Extract the (x, y) coordinate from the center of the cell holding the provided text.  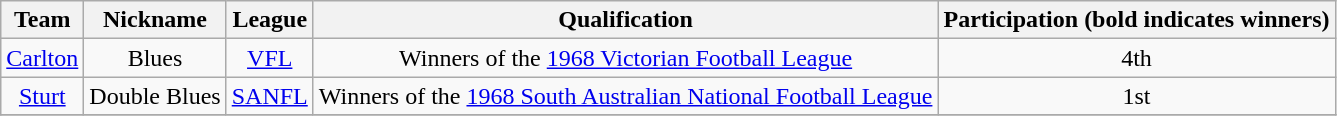
Nickname (155, 20)
Team (42, 20)
Qualification (626, 20)
League (270, 20)
4th (1136, 58)
Carlton (42, 58)
VFL (270, 58)
Sturt (42, 96)
Winners of the 1968 South Australian National Football League (626, 96)
1st (1136, 96)
Double Blues (155, 96)
SANFL (270, 96)
Blues (155, 58)
Winners of the 1968 Victorian Football League (626, 58)
Participation (bold indicates winners) (1136, 20)
